Scan for the cell matching the given text and deliver its (X, Y) coordinate at center. 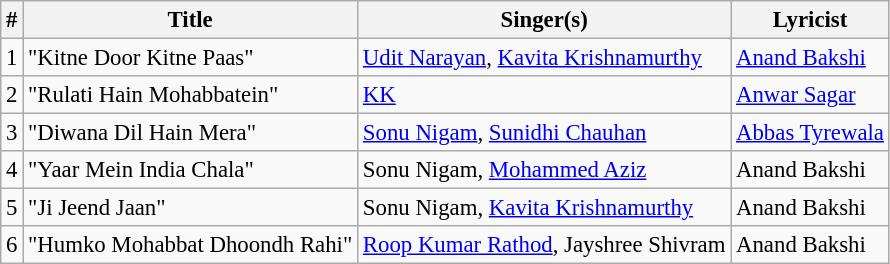
Sonu Nigam, Kavita Krishnamurthy (544, 208)
Roop Kumar Rathod, Jayshree Shivram (544, 245)
3 (12, 133)
"Yaar Mein India Chala" (190, 170)
KK (544, 95)
4 (12, 170)
Sonu Nigam, Sunidhi Chauhan (544, 133)
Title (190, 20)
"Humko Mohabbat Dhoondh Rahi" (190, 245)
"Kitne Door Kitne Paas" (190, 58)
Anwar Sagar (810, 95)
Sonu Nigam, Mohammed Aziz (544, 170)
Lyricist (810, 20)
"Ji Jeend Jaan" (190, 208)
1 (12, 58)
Singer(s) (544, 20)
Abbas Tyrewala (810, 133)
6 (12, 245)
"Diwana Dil Hain Mera" (190, 133)
# (12, 20)
2 (12, 95)
5 (12, 208)
"Rulati Hain Mohabbatein" (190, 95)
Udit Narayan, Kavita Krishnamurthy (544, 58)
